Return (x, y) of the center of cell containing provided text 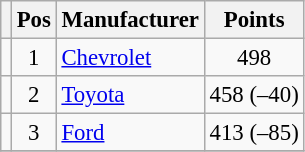
3 (34, 133)
Toyota (130, 95)
2 (34, 95)
Manufacturer (130, 20)
Points (254, 20)
Ford (130, 133)
Chevrolet (130, 58)
458 (–40) (254, 95)
1 (34, 58)
Pos (34, 20)
413 (–85) (254, 133)
498 (254, 58)
